Determine the (x, y) coordinate at the center of the cell enclosing the given text.  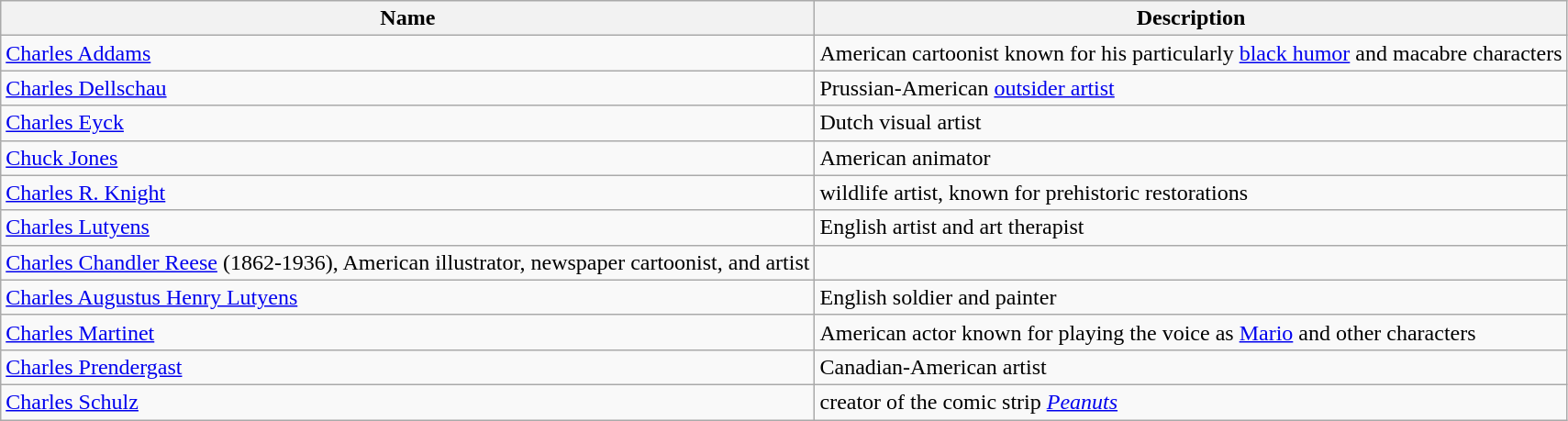
Charles Prendergast (407, 367)
American cartoonist known for his particularly black humor and macabre characters (1191, 53)
English artist and art therapist (1191, 227)
Charles Dellschau (407, 88)
Canadian-American artist (1191, 367)
Chuck Jones (407, 158)
American animator (1191, 158)
Dutch visual artist (1191, 123)
Charles Lutyens (407, 227)
Charles Chandler Reese (1862-1936), American illustrator, newspaper cartoonist, and artist (407, 262)
Description (1191, 18)
Prussian-American outsider artist (1191, 88)
Name (407, 18)
wildlife artist, known for prehistoric restorations (1191, 193)
Charles Addams (407, 53)
Charles Eyck (407, 123)
Charles Augustus Henry Lutyens (407, 297)
creator of the comic strip Peanuts (1191, 402)
American actor known for playing the voice as Mario and other characters (1191, 332)
Charles Martinet (407, 332)
Charles R. Knight (407, 193)
Charles Schulz (407, 402)
English soldier and painter (1191, 297)
